Identify which cell holds the provided text, then report its (X, Y) central coordinate. 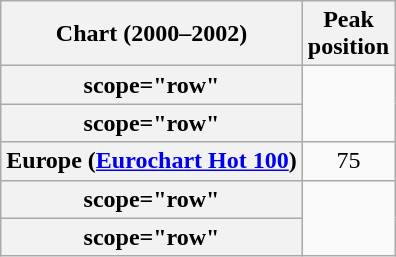
Europe (Eurochart Hot 100) (152, 161)
75 (348, 161)
Peakposition (348, 34)
Chart (2000–2002) (152, 34)
